From the cell containing the given text, extract its center point as (x, y) coordinate. 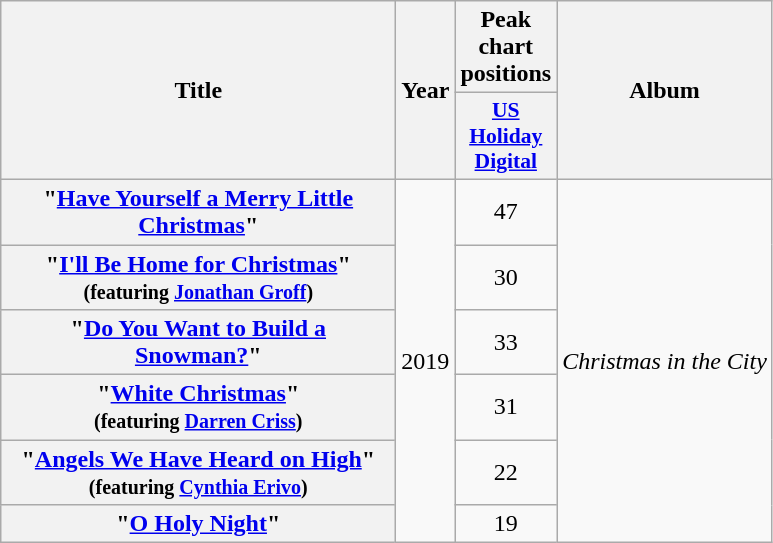
"Angels We Have Heard on High"(featuring Cynthia Erivo) (198, 472)
31 (506, 408)
Peak chart positions (506, 47)
Album (665, 90)
"I'll Be Home for Christmas"(featuring Jonathan Groff) (198, 276)
22 (506, 472)
"O Holy Night" (198, 524)
"White Christmas"(featuring Darren Criss) (198, 408)
33 (506, 342)
USHolidayDigital (506, 136)
Christmas in the City (665, 360)
47 (506, 212)
2019 (426, 360)
Title (198, 90)
"Do You Want to Build a Snowman?" (198, 342)
30 (506, 276)
19 (506, 524)
Year (426, 90)
"Have Yourself a Merry Little Christmas" (198, 212)
